Search for the cell housing the specified text and yield its (X, Y) center coordinate. 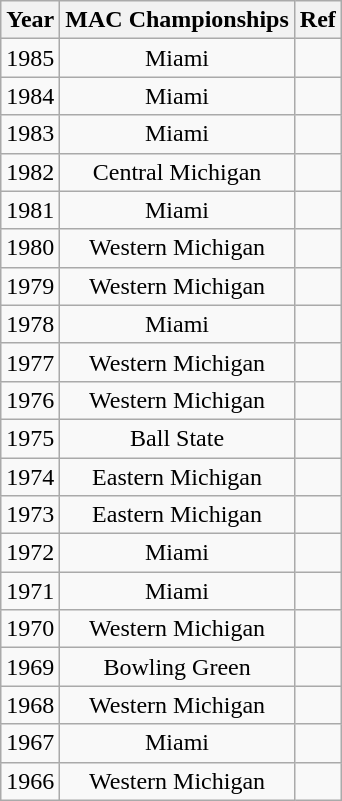
1980 (30, 248)
1982 (30, 172)
1976 (30, 400)
1968 (30, 705)
Central Michigan (177, 172)
1983 (30, 134)
Year (30, 20)
1970 (30, 629)
Ball State (177, 438)
1973 (30, 515)
1967 (30, 743)
1978 (30, 324)
1981 (30, 210)
MAC Championships (177, 20)
1966 (30, 781)
Ref (318, 20)
1979 (30, 286)
1969 (30, 667)
Bowling Green (177, 667)
1972 (30, 553)
1975 (30, 438)
1971 (30, 591)
1984 (30, 96)
1985 (30, 58)
1974 (30, 477)
1977 (30, 362)
